Identify which cell holds the provided text, then report its [X, Y] central coordinate. 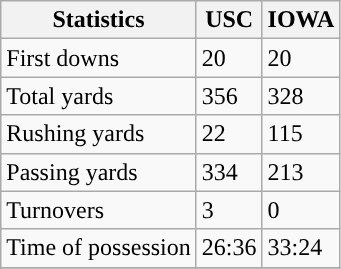
Turnovers [99, 210]
Passing yards [99, 172]
USC [229, 20]
213 [301, 172]
First downs [99, 58]
115 [301, 134]
26:36 [229, 248]
22 [229, 134]
Statistics [99, 20]
356 [229, 96]
334 [229, 172]
IOWA [301, 20]
Rushing yards [99, 134]
33:24 [301, 248]
328 [301, 96]
0 [301, 210]
Total yards [99, 96]
3 [229, 210]
Time of possession [99, 248]
